Capture the cell that displays the provided text and extract its (x, y) central coordinate. 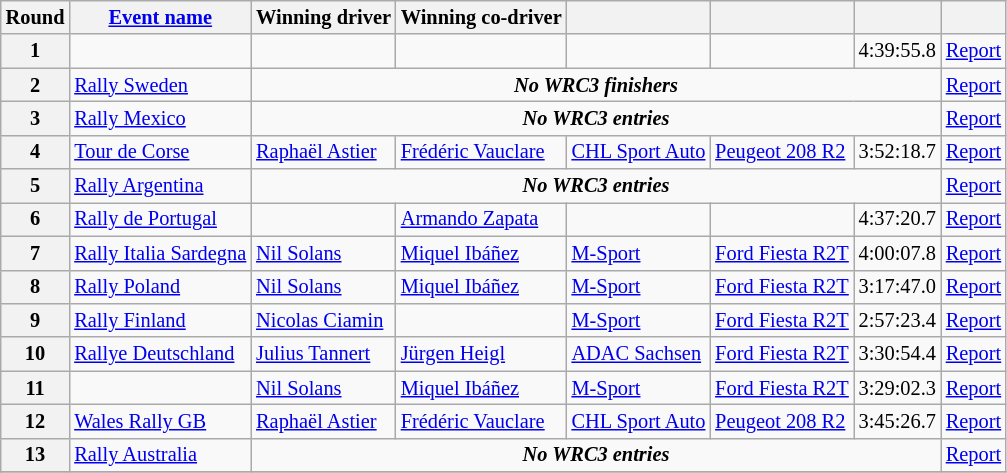
Tour de Corse (160, 152)
3:52:18.7 (898, 152)
No WRC3 finishers (596, 85)
8 (36, 287)
Round (36, 17)
Jürgen Heigl (482, 354)
Rally Argentina (160, 186)
Rally de Portugal (160, 219)
3:45:26.7 (898, 421)
Armando Zapata (482, 219)
Wales Rally GB (160, 421)
2 (36, 85)
Winning driver (324, 17)
2:57:23.4 (898, 320)
5 (36, 186)
Rally Italia Sardegna (160, 253)
Nicolas Ciamin (324, 320)
3:30:54.4 (898, 354)
Julius Tannert (324, 354)
12 (36, 421)
ADAC Sachsen (639, 354)
1 (36, 51)
Event name (160, 17)
Winning co-driver (482, 17)
7 (36, 253)
4:37:20.7 (898, 219)
13 (36, 455)
4:00:07.8 (898, 253)
Rally Sweden (160, 85)
9 (36, 320)
3:29:02.3 (898, 388)
6 (36, 219)
4 (36, 152)
11 (36, 388)
3 (36, 118)
Rally Poland (160, 287)
4:39:55.8 (898, 51)
Rally Australia (160, 455)
Rallye Deutschland (160, 354)
Rally Mexico (160, 118)
3:17:47.0 (898, 287)
Rally Finland (160, 320)
10 (36, 354)
